Detect which cell encompasses the target text, then output its [x, y] center coordinate. 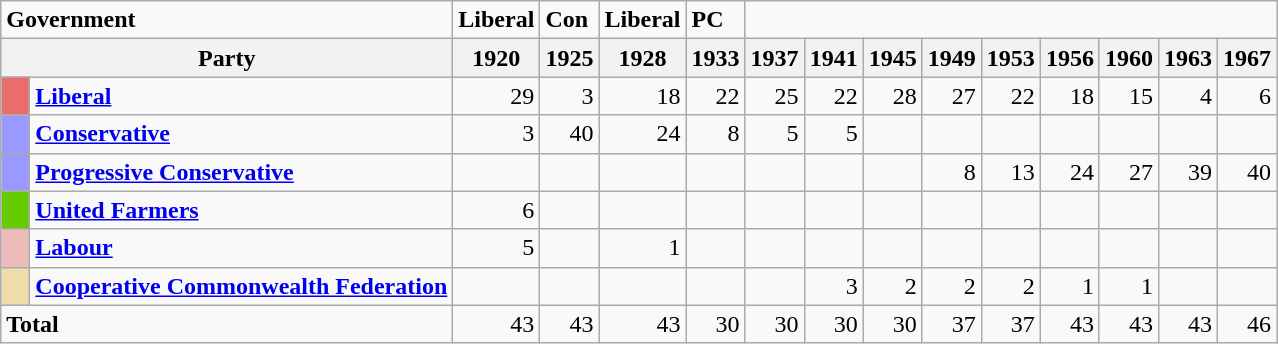
15 [1128, 96]
1956 [1070, 58]
1960 [1128, 58]
Government [227, 20]
1941 [834, 58]
Conservative [242, 134]
1963 [1188, 58]
1933 [716, 58]
1920 [496, 58]
28 [892, 96]
1949 [952, 58]
1945 [892, 58]
39 [1188, 172]
Party [227, 58]
4 [1188, 96]
1937 [774, 58]
Labour [242, 248]
Con [570, 20]
1925 [570, 58]
13 [1010, 172]
1953 [1010, 58]
1928 [642, 58]
Cooperative Commonwealth Federation [242, 286]
25 [774, 96]
29 [496, 96]
Total [227, 324]
46 [1248, 324]
Progressive Conservative [242, 172]
PC [716, 20]
1967 [1248, 58]
United Farmers [242, 210]
